For the text-containing cell, return its midpoint in (x, y) coordinate format. 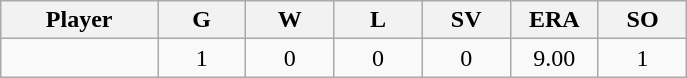
L (378, 20)
ERA (554, 20)
W (290, 20)
Player (80, 20)
9.00 (554, 58)
G (202, 20)
SV (466, 20)
SO (642, 20)
